For the text-containing cell, return its midpoint in (x, y) coordinate format. 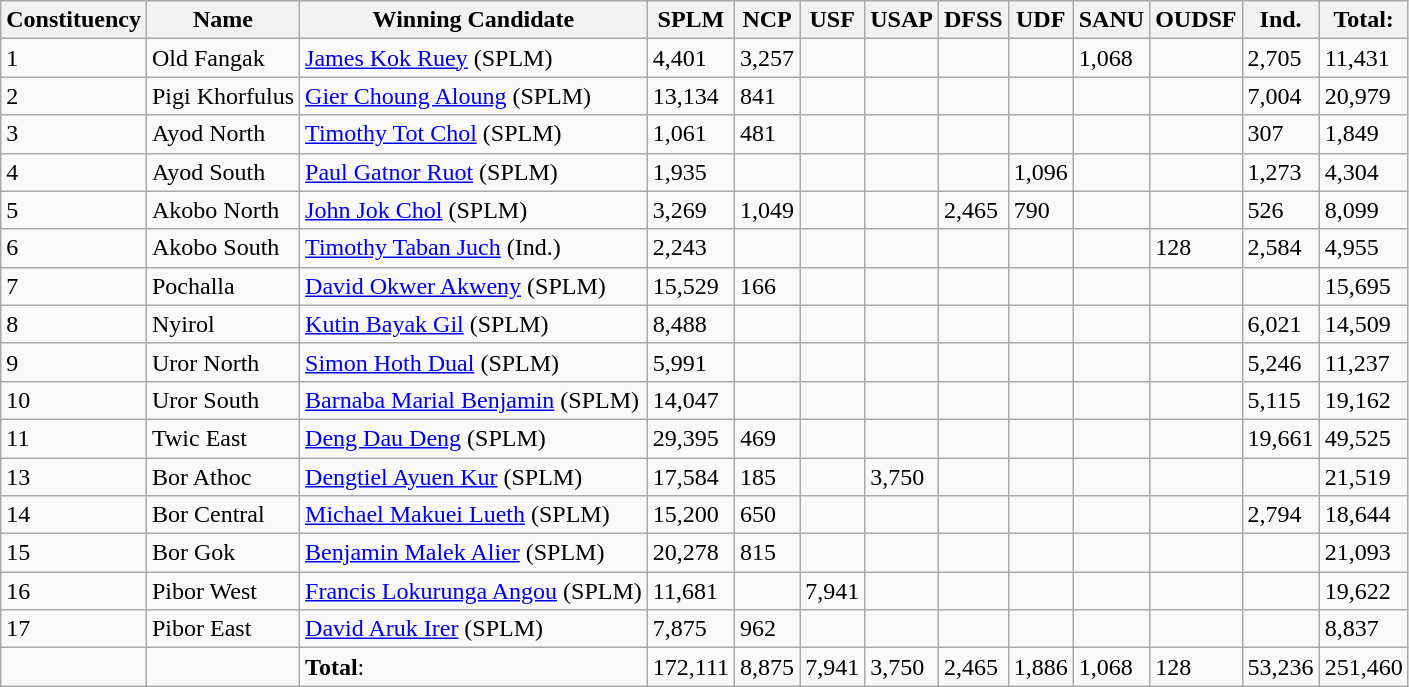
SPLM (690, 20)
Kutin Bayak Gil (SPLM) (474, 324)
14 (74, 515)
6 (74, 248)
1,849 (1364, 134)
1,935 (690, 172)
8 (74, 324)
2,794 (1280, 515)
5,246 (1280, 362)
4,955 (1364, 248)
14,509 (1364, 324)
1,061 (690, 134)
Barnaba Marial Benjamin (SPLM) (474, 400)
3,269 (690, 210)
2,243 (690, 248)
3,257 (768, 58)
Francis Lokurunga Angou (SPLM) (474, 591)
John Jok Chol (SPLM) (474, 210)
Ayod South (222, 172)
UDF (1040, 20)
4 (74, 172)
2,705 (1280, 58)
1,886 (1040, 667)
481 (768, 134)
790 (1040, 210)
8,488 (690, 324)
251,460 (1364, 667)
185 (768, 477)
11,431 (1364, 58)
Pibor West (222, 591)
4,304 (1364, 172)
David Okwer Akweny (SPLM) (474, 286)
SANU (1111, 20)
Pigi Khorfulus (222, 96)
9 (74, 362)
10 (74, 400)
11,237 (1364, 362)
19,661 (1280, 438)
21,093 (1364, 553)
15 (74, 553)
Old Fangak (222, 58)
11,681 (690, 591)
8,837 (1364, 629)
USF (832, 20)
5 (74, 210)
DFSS (973, 20)
5,991 (690, 362)
49,525 (1364, 438)
8,875 (768, 667)
Bor Gok (222, 553)
307 (1280, 134)
650 (768, 515)
18,644 (1364, 515)
Pibor East (222, 629)
20,979 (1364, 96)
8,099 (1364, 210)
Gier Choung Aloung (SPLM) (474, 96)
53,236 (1280, 667)
15,200 (690, 515)
Simon Hoth Dual (SPLM) (474, 362)
Constituency (74, 20)
815 (768, 553)
3 (74, 134)
172,111 (690, 667)
Winning Candidate (474, 20)
Timothy Tot Chol (SPLM) (474, 134)
Michael Makuei Lueth (SPLM) (474, 515)
Ayod North (222, 134)
David Aruk Irer (SPLM) (474, 629)
USAP (902, 20)
19,162 (1364, 400)
16 (74, 591)
1,049 (768, 210)
15,529 (690, 286)
20,278 (690, 553)
11 (74, 438)
Benjamin Malek Alier (SPLM) (474, 553)
NCP (768, 20)
29,395 (690, 438)
7 (74, 286)
17 (74, 629)
Ind. (1280, 20)
469 (768, 438)
13 (74, 477)
Akobo South (222, 248)
15,695 (1364, 286)
Uror South (222, 400)
Twic East (222, 438)
962 (768, 629)
166 (768, 286)
Uror North (222, 362)
2 (74, 96)
6,021 (1280, 324)
James Kok Ruey (SPLM) (474, 58)
14,047 (690, 400)
1,096 (1040, 172)
13,134 (690, 96)
7,004 (1280, 96)
1 (74, 58)
841 (768, 96)
526 (1280, 210)
Pochalla (222, 286)
Dengtiel Ayuen Kur (SPLM) (474, 477)
Deng Dau Deng (SPLM) (474, 438)
7,875 (690, 629)
1,273 (1280, 172)
17,584 (690, 477)
Paul Gatnor Ruot (SPLM) (474, 172)
2,584 (1280, 248)
4,401 (690, 58)
Nyirol (222, 324)
Bor Athoc (222, 477)
19,622 (1364, 591)
OUDSF (1196, 20)
21,519 (1364, 477)
Timothy Taban Juch (Ind.) (474, 248)
5,115 (1280, 400)
Bor Central (222, 515)
Name (222, 20)
Akobo North (222, 210)
